Detect which cell encompasses the target text, then output its (x, y) center coordinate. 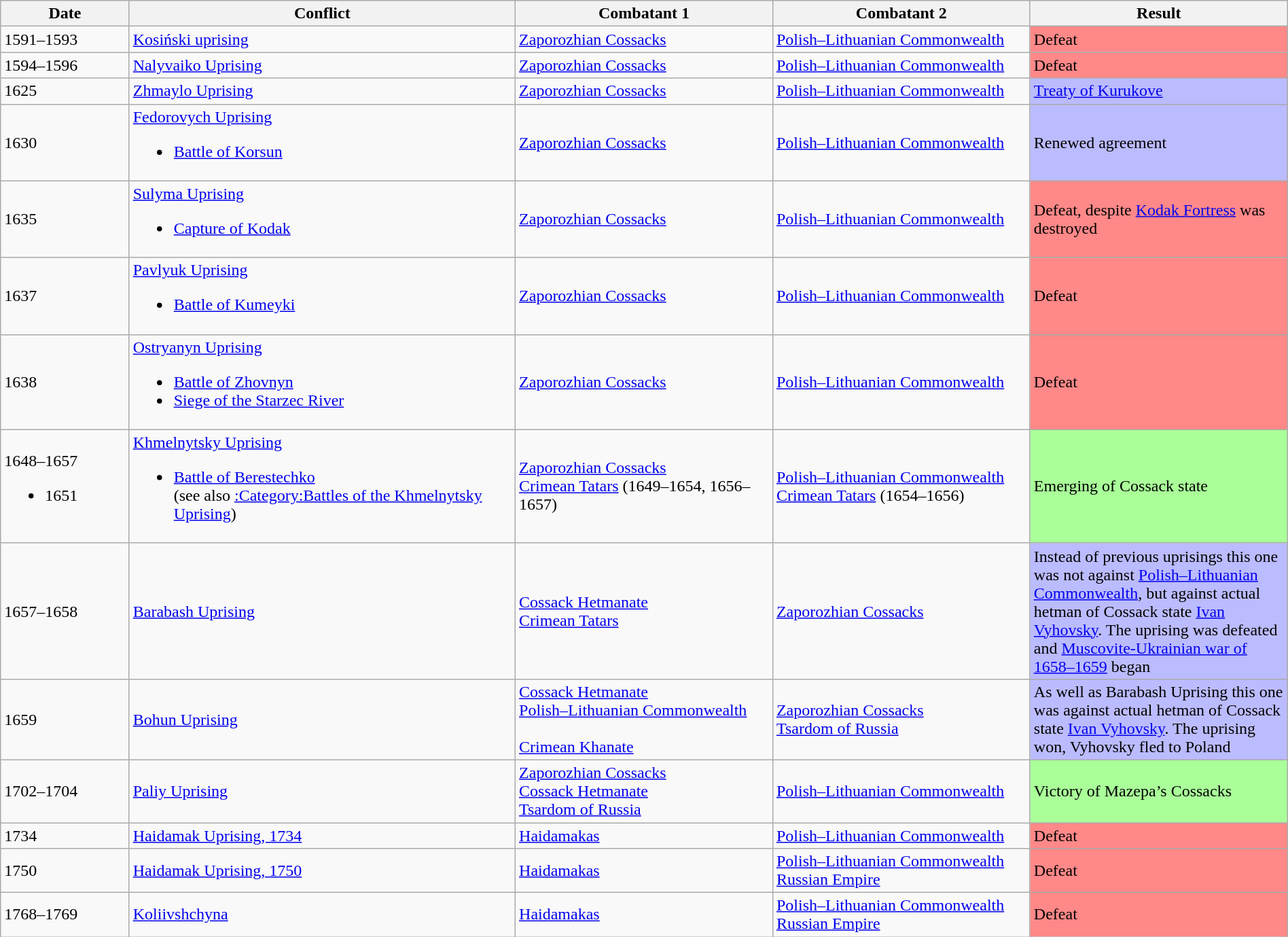
Zaporozhian Cossacks Tsardom of Russia (901, 719)
Khmelnytsky UprisingBattle of Berestechko (see also :Category:Battles of the Khmelnytsky Uprising) (322, 487)
Cossack Hetmanate Crimean Tatars (644, 611)
1635 (65, 219)
1659 (65, 719)
1657–1658 (65, 611)
Nalyvaiko Uprising (322, 65)
1630 (65, 143)
1768–1769 (65, 915)
Victory of Mazepa’s Cossacks (1159, 791)
Renewed agreement (1159, 143)
1734 (65, 835)
Combatant 1 (644, 14)
Sulyma UprisingCapture of Kodak (322, 219)
Haidamak Uprising, 1734 (322, 835)
1648–16571651 (65, 487)
1637 (65, 296)
Date (65, 14)
Treaty of Kurukove (1159, 91)
Koliivshchyna (322, 915)
Defeat, despite Kodak Fortress was destroyed (1159, 219)
Zaporozhian Cossacks Crimean Tatars (1649–1654, 1656–1657) (644, 487)
As well as Barabash Uprising this one was against actual hetman of Cossack state Ivan Vyhovsky. The uprising won, Vyhovsky fled to Poland (1159, 719)
Paliy Uprising (322, 791)
1625 (65, 91)
Result (1159, 14)
Ostryanyn UprisingBattle of ZhovnynSiege of the Starzec River (322, 382)
Conflict (322, 14)
Combatant 2 (901, 14)
Zhmaylo Uprising (322, 91)
Kosiński uprising (322, 39)
Cossack Hetmanate Polish–Lithuanian Commonwealth Crimean Khanate (644, 719)
Fedorovych UprisingBattle of Korsun (322, 143)
Zaporozhian Cossacks Cossack Hetmanate Tsardom of Russia (644, 791)
Haidamak Uprising, 1750 (322, 871)
1702–1704 (65, 791)
Emerging of Cossack state (1159, 487)
1750 (65, 871)
1591–1593 (65, 39)
Pavlyuk UprisingBattle of Kumeyki (322, 296)
Bohun Uprising (322, 719)
Barabash Uprising (322, 611)
1594–1596 (65, 65)
Polish–Lithuanian Commonwealth Crimean Tatars (1654–1656) (901, 487)
1638 (65, 382)
